Return [x, y] of the center of cell containing provided text 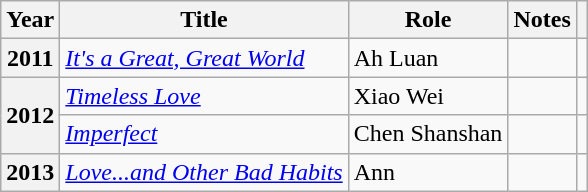
2012 [30, 115]
Notes [542, 20]
Imperfect [204, 134]
It's a Great, Great World [204, 58]
Role [428, 20]
Year [30, 20]
Timeless Love [204, 96]
Xiao Wei [428, 96]
2013 [30, 172]
Ah Luan [428, 58]
Title [204, 20]
2011 [30, 58]
Ann [428, 172]
Love...and Other Bad Habits [204, 172]
Chen Shanshan [428, 134]
